Return [x, y] of the center of cell containing provided text 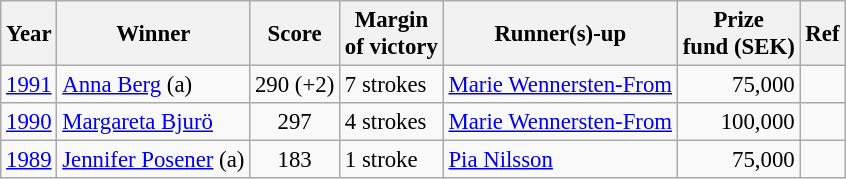
Pia Nilsson [560, 160]
Anna Berg (a) [154, 85]
1990 [29, 122]
Jennifer Posener (a) [154, 160]
183 [295, 160]
Score [295, 34]
290 (+2) [295, 85]
Prizefund (SEK) [738, 34]
Marginof victory [392, 34]
297 [295, 122]
7 strokes [392, 85]
Margareta Bjurö [154, 122]
Winner [154, 34]
4 strokes [392, 122]
1989 [29, 160]
Runner(s)-up [560, 34]
1991 [29, 85]
Year [29, 34]
Ref [822, 34]
100,000 [738, 122]
1 stroke [392, 160]
